Locate the cell with the specified text and output its (x, y) center coordinate. 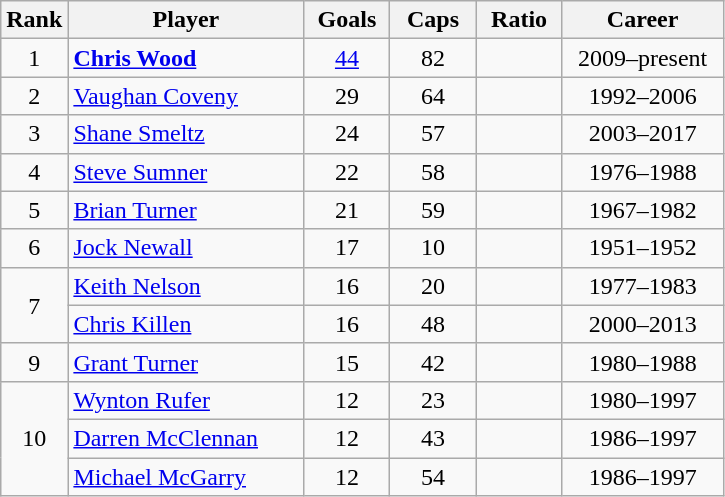
3 (34, 134)
1976–1988 (642, 172)
1951–1952 (642, 248)
6 (34, 248)
Chris Wood (186, 58)
29 (347, 96)
22 (347, 172)
1 (34, 58)
21 (347, 210)
Michael McGarry (186, 477)
Grant Turner (186, 362)
Darren McClennan (186, 438)
Goals (347, 20)
82 (433, 58)
42 (433, 362)
2 (34, 96)
57 (433, 134)
2000–2013 (642, 324)
54 (433, 477)
1992–2006 (642, 96)
Caps (433, 20)
Career (642, 20)
59 (433, 210)
5 (34, 210)
1967–1982 (642, 210)
Player (186, 20)
Steve Sumner (186, 172)
Wynton Rufer (186, 400)
4 (34, 172)
Vaughan Coveny (186, 96)
23 (433, 400)
Shane Smeltz (186, 134)
Ratio (519, 20)
2003–2017 (642, 134)
58 (433, 172)
17 (347, 248)
24 (347, 134)
48 (433, 324)
64 (433, 96)
2009–present (642, 58)
1980–1997 (642, 400)
Keith Nelson (186, 286)
Chris Killen (186, 324)
1980–1988 (642, 362)
Rank (34, 20)
Brian Turner (186, 210)
7 (34, 305)
1977–1983 (642, 286)
9 (34, 362)
15 (347, 362)
Jock Newall (186, 248)
20 (433, 286)
43 (433, 438)
44 (347, 58)
